Pinpoint the cell where the given text exists, returning its [X, Y] midpoint coordinate. 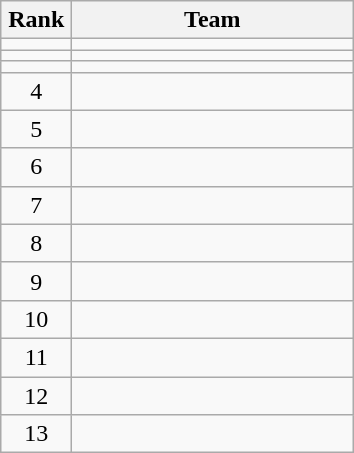
12 [36, 395]
Team [212, 20]
6 [36, 167]
7 [36, 205]
Rank [36, 20]
9 [36, 281]
4 [36, 91]
8 [36, 243]
13 [36, 434]
5 [36, 129]
11 [36, 357]
10 [36, 319]
